Return the (x, y) coordinate for the center point of the cell that contains the specified text.  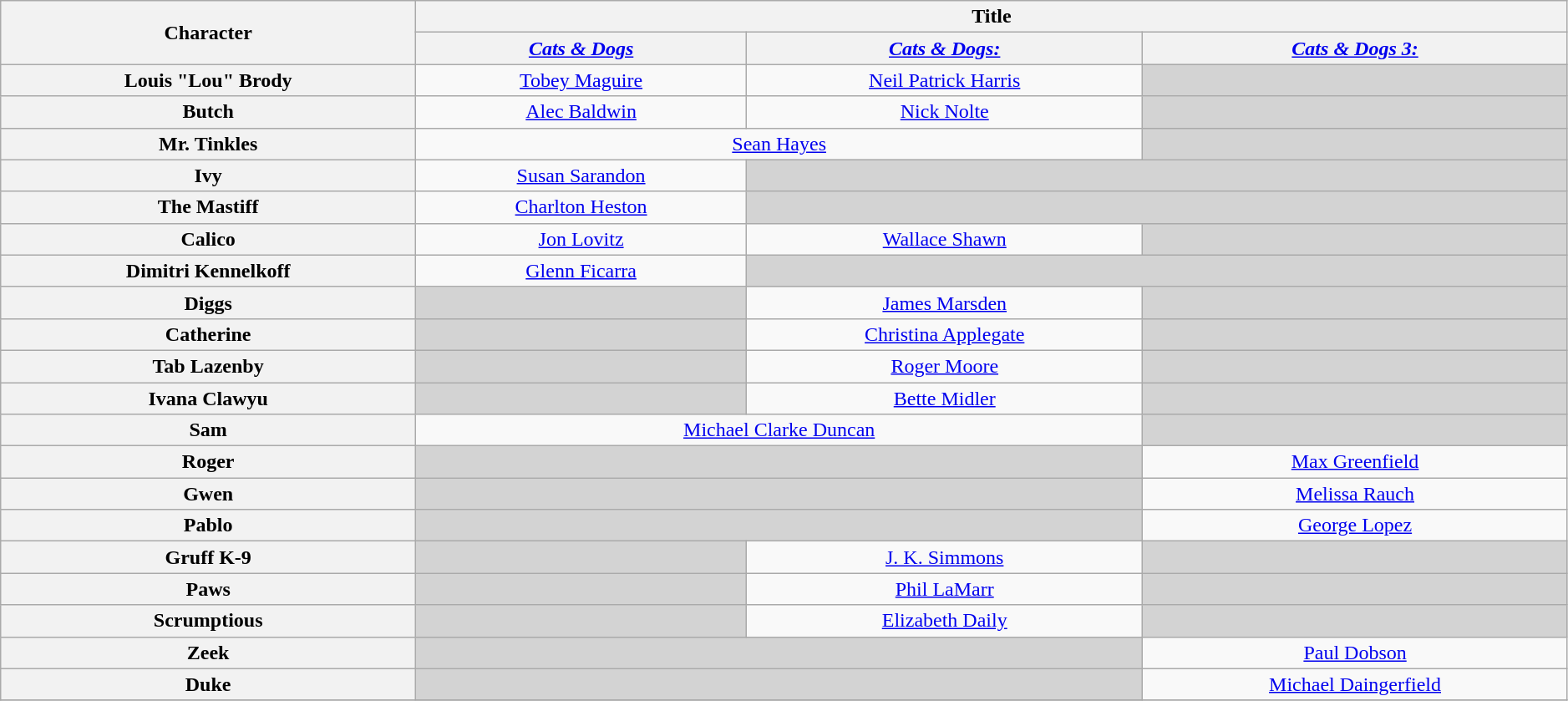
Neil Patrick Harris (945, 80)
Cats & Dogs 3: (1355, 48)
Susan Sarandon (581, 175)
Zeek (209, 653)
Ivana Clawyu (209, 399)
Michael Daingerfield (1355, 684)
Calico (209, 239)
Pablo (209, 526)
Nick Nolte (945, 112)
Title (992, 17)
Charlton Heston (581, 207)
Michael Clarke Duncan (779, 430)
Duke (209, 684)
Glenn Ficarra (581, 271)
Melissa Rauch (1355, 494)
Cats & Dogs (581, 48)
Bette Midler (945, 399)
Roger Moore (945, 366)
Character (209, 33)
George Lopez (1355, 526)
Diggs (209, 302)
Paul Dobson (1355, 653)
Gruff K-9 (209, 557)
Tobey Maguire (581, 80)
Cats & Dogs: (945, 48)
Elizabeth Daily (945, 621)
Scrumptious (209, 621)
Jon Lovitz (581, 239)
Alec Baldwin (581, 112)
Catherine (209, 334)
Max Greenfield (1355, 462)
Sam (209, 430)
James Marsden (945, 302)
Paws (209, 589)
Wallace Shawn (945, 239)
Ivy (209, 175)
Phil LaMarr (945, 589)
Sean Hayes (779, 144)
Gwen (209, 494)
J. K. Simmons (945, 557)
Mr. Tinkles (209, 144)
Louis "Lou" Brody (209, 80)
Dimitri Kennelkoff (209, 271)
Butch (209, 112)
The Mastiff (209, 207)
Roger (209, 462)
Christina Applegate (945, 334)
Tab Lazenby (209, 366)
